Provide the (X, Y) coordinate of the cell's center where the given text is located.  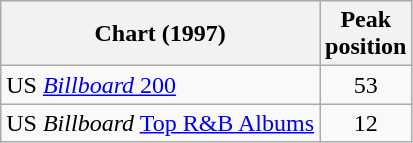
US Billboard 200 (160, 85)
Chart (1997) (160, 34)
53 (366, 85)
Peakposition (366, 34)
US Billboard Top R&B Albums (160, 123)
12 (366, 123)
